Identify which cell holds the provided text, then report its [x, y] central coordinate. 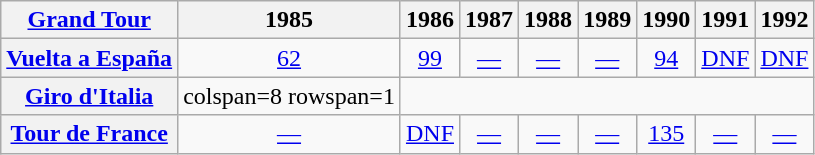
Tour de France [90, 134]
99 [430, 58]
135 [666, 134]
1989 [608, 20]
62 [290, 58]
1990 [666, 20]
1985 [290, 20]
1991 [726, 20]
Giro d'Italia [90, 96]
94 [666, 58]
Vuelta a España [90, 58]
colspan=8 rowspan=1 [290, 96]
1988 [548, 20]
1986 [430, 20]
1987 [490, 20]
Grand Tour [90, 20]
1992 [784, 20]
